Return the (X, Y) coordinate for the center point of the cell that contains the specified text.  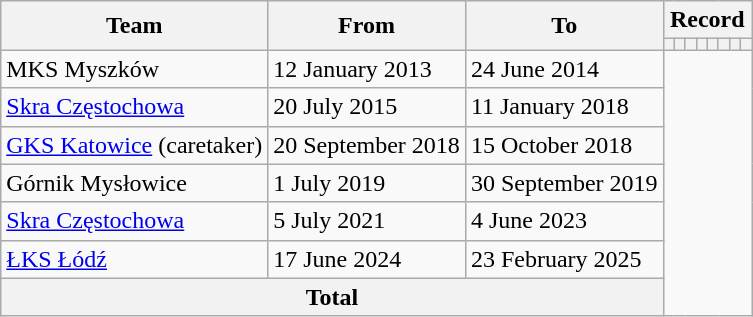
GKS Katowice (caretaker) (134, 145)
23 February 2025 (564, 259)
Record (707, 20)
From (367, 26)
To (564, 26)
30 September 2019 (564, 183)
Team (134, 26)
12 January 2013 (367, 69)
1 July 2019 (367, 183)
24 June 2014 (564, 69)
20 July 2015 (367, 107)
Górnik Mysłowice (134, 183)
15 October 2018 (564, 145)
4 June 2023 (564, 221)
11 January 2018 (564, 107)
5 July 2021 (367, 221)
20 September 2018 (367, 145)
MKS Myszków (134, 69)
17 June 2024 (367, 259)
ŁKS Łódź (134, 259)
Total (332, 297)
